Determine the [X, Y] coordinate at the center of the cell enclosing the given text.  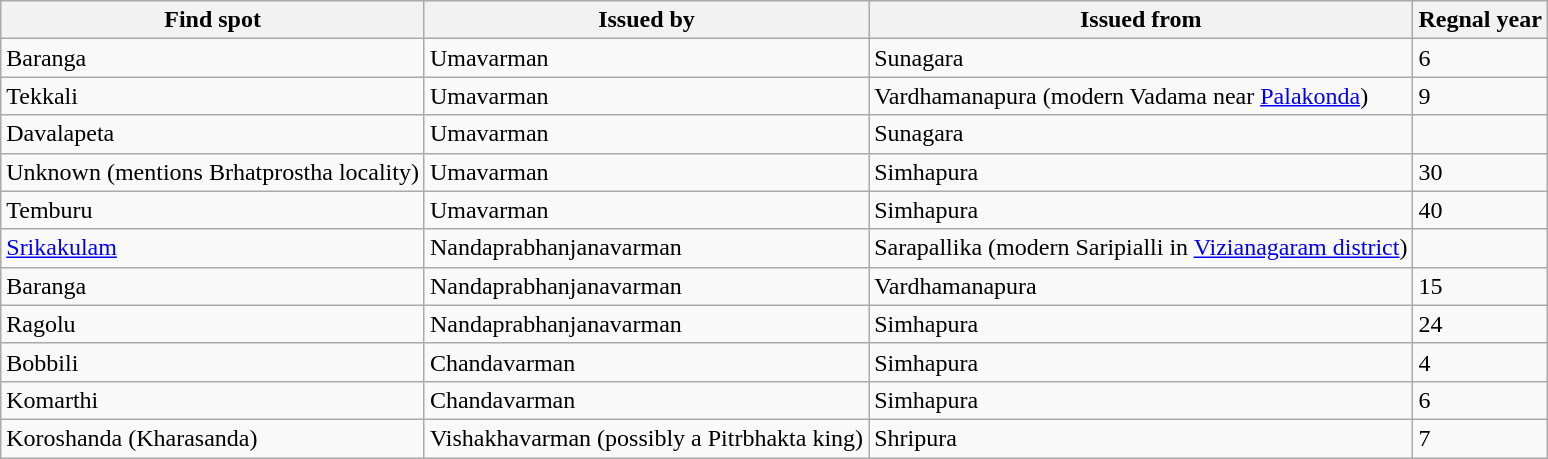
Temburu [213, 210]
30 [1480, 172]
24 [1480, 324]
Bobbili [213, 362]
7 [1480, 438]
Vishakhavarman (possibly a Pitrbhakta king) [646, 438]
9 [1480, 96]
Komarthi [213, 400]
Tekkali [213, 96]
Find spot [213, 20]
Unknown (mentions Brhatprostha locality) [213, 172]
Vardhamanapura [1141, 286]
Davalapeta [213, 134]
Issued from [1141, 20]
Ragolu [213, 324]
4 [1480, 362]
Sarapallika (modern Saripialli in Vizianagaram district) [1141, 248]
Srikakulam [213, 248]
Vardhamanapura (modern Vadama near Palakonda) [1141, 96]
15 [1480, 286]
Issued by [646, 20]
Koroshanda (Kharasanda) [213, 438]
Regnal year [1480, 20]
40 [1480, 210]
Shripura [1141, 438]
